Locate the cell with the specified text and output its [X, Y] center coordinate. 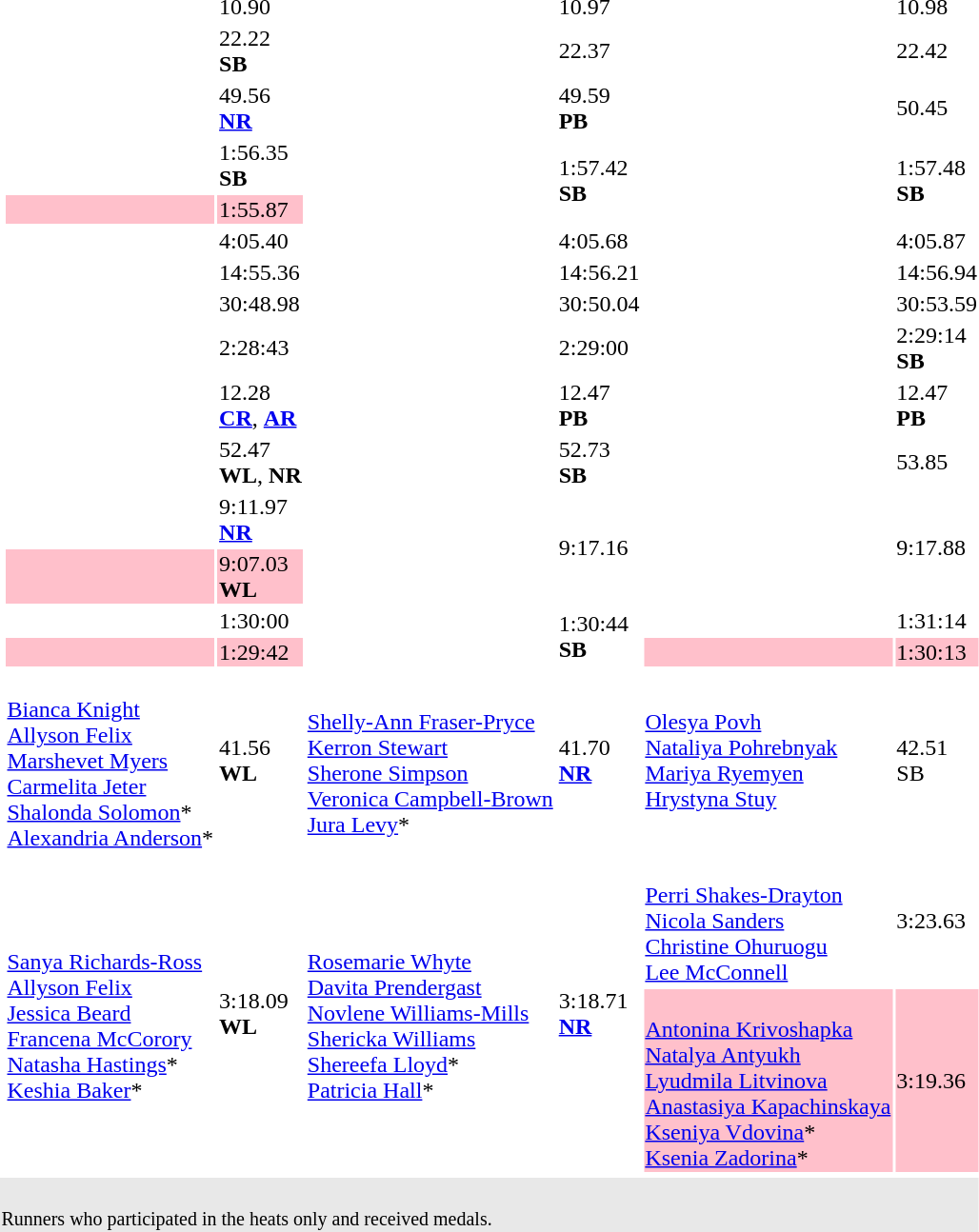
49.59 PB [599, 109]
30:53.59 [937, 304]
1:55.87 [261, 209]
22.22SB [261, 51]
52.47 WL, NR [261, 463]
49.56 NR [261, 109]
14:56.94 [937, 272]
9:17.88 [937, 548]
41.70 NR [599, 761]
14:55.36 [261, 272]
Antonina KrivoshapkaNatalya AntyukhLyudmila LitvinovaAnastasiya KapachinskayaKseniya Vdovina*Ksenia Zadorina* [768, 1081]
53.85 [937, 463]
Olesya PovhNataliya PohrebnyakMariya RyemyenHrystyna Stuy [768, 761]
4:05.68 [599, 241]
52.73 SB [599, 463]
1:57.42 SB [599, 181]
1:30:44SB [599, 636]
1:30:00 [261, 621]
3:23.63 [937, 921]
42.51 SB [937, 761]
2:29:14SB [937, 348]
14:56.21 [599, 272]
9:17.16 [599, 548]
3:19.36 [937, 1081]
1:30:13 [937, 652]
30:48.98 [261, 304]
22.42 [937, 51]
30:50.04 [599, 304]
22.37 [599, 51]
50.45 [937, 109]
3:18.09 WL [261, 1013]
4:05.40 [261, 241]
12.28 CR, AR [261, 406]
1:57.48 SB [937, 181]
1:56.35 SB [261, 166]
Sanya Richards-RossAllyson FelixJessica BeardFrancena McCororyNatasha Hastings*Keshia Baker* [110, 1013]
2:29:00 [599, 348]
Perri Shakes-DraytonNicola SandersChristine OhuruoguLee McConnell [768, 921]
41.56 WL [261, 761]
Shelly-Ann Fraser-PryceKerron StewartSherone SimpsonVeronica Campbell-BrownJura Levy* [430, 761]
9:07.03WL [261, 577]
1:31:14 [937, 621]
Runners who participated in the heats only and received medals. [489, 1205]
4:05.87 [937, 241]
Rosemarie WhyteDavita PrendergastNovlene Williams-MillsShericka WilliamsShereefa Lloyd*Patricia Hall* [430, 1013]
3:18.71 NR [599, 1013]
2:28:43 [261, 348]
1:29:42 [261, 652]
9:11.97NR [261, 520]
Bianca KnightAllyson FelixMarshevet MyersCarmelita JeterShalonda Solomon*Alexandria Anderson* [110, 761]
